Locate the cell with the specified text and output its [x, y] center coordinate. 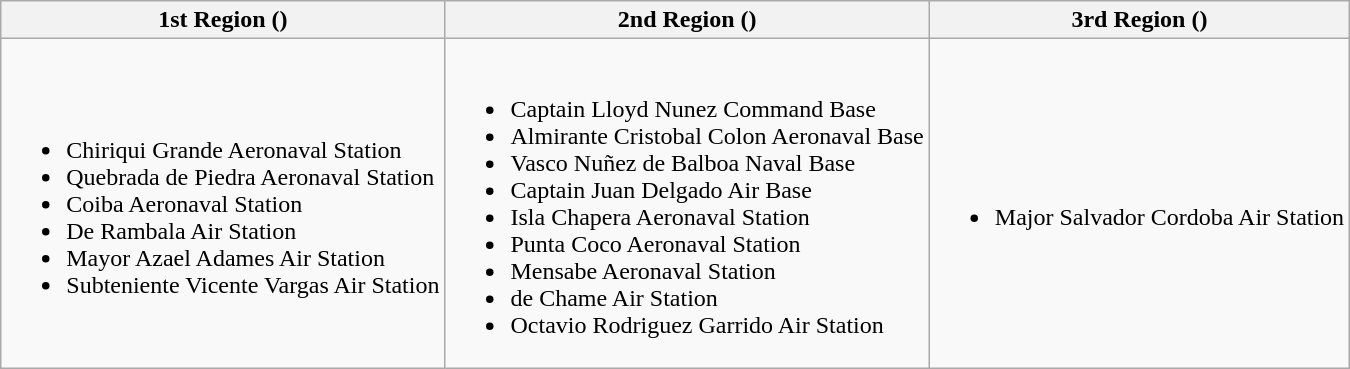
Major Salvador Cordoba Air Station [1139, 204]
2nd Region () [687, 20]
3rd Region () [1139, 20]
1st Region () [223, 20]
